Scan for the cell matching the given text and deliver its [X, Y] coordinate at center. 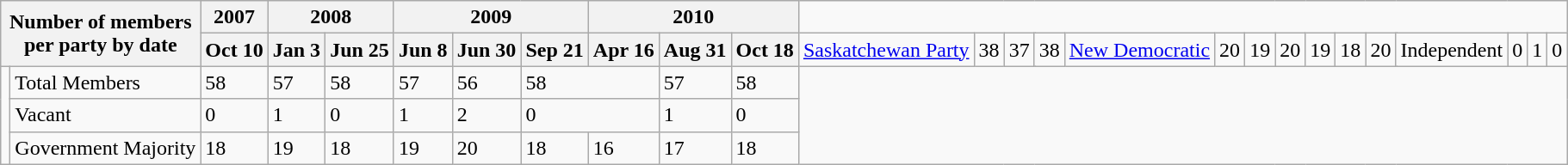
Number of membersper party by date [101, 34]
Sep 21 [555, 50]
Total Members [105, 82]
Independent [1452, 50]
Government Majority [105, 148]
37 [1020, 50]
17 [695, 148]
56 [487, 82]
16 [623, 148]
Jun 25 [360, 50]
2 [487, 115]
Apr 16 [623, 50]
Jun 8 [423, 50]
2009 [491, 17]
2008 [331, 17]
Oct 10 [234, 50]
Vacant [105, 115]
Saskatchewan Party [886, 50]
New Democratic [1139, 50]
2007 [234, 17]
Jun 30 [487, 50]
2010 [693, 17]
Aug 31 [695, 50]
Jan 3 [296, 50]
Oct 18 [765, 50]
